Determine the [x, y] coordinate at the center of the cell enclosing the given text.  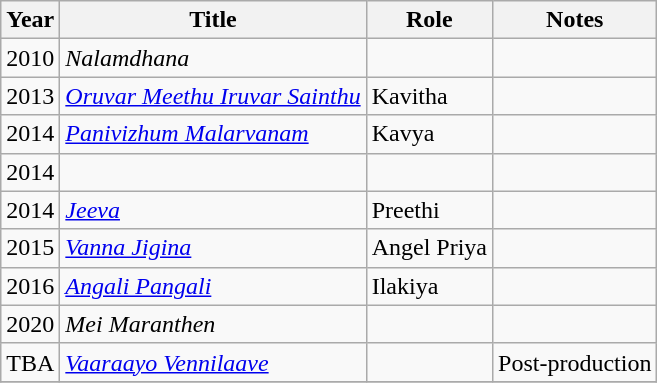
2013 [30, 96]
Angali Pangali [213, 286]
Panivizhum Malarvanam [213, 134]
Year [30, 20]
Jeeva [213, 210]
Vanna Jigina [213, 248]
TBA [30, 362]
Kavya [429, 134]
Title [213, 20]
Post-production [575, 362]
2015 [30, 248]
Preethi [429, 210]
Kavitha [429, 96]
2020 [30, 324]
2010 [30, 58]
Mei Maranthen [213, 324]
Angel Priya [429, 248]
Oruvar Meethu Iruvar Sainthu [213, 96]
Notes [575, 20]
Ilakiya [429, 286]
2016 [30, 286]
Nalamdhana [213, 58]
Role [429, 20]
Vaaraayo Vennilaave [213, 362]
